Search for the cell housing the specified text and yield its (x, y) center coordinate. 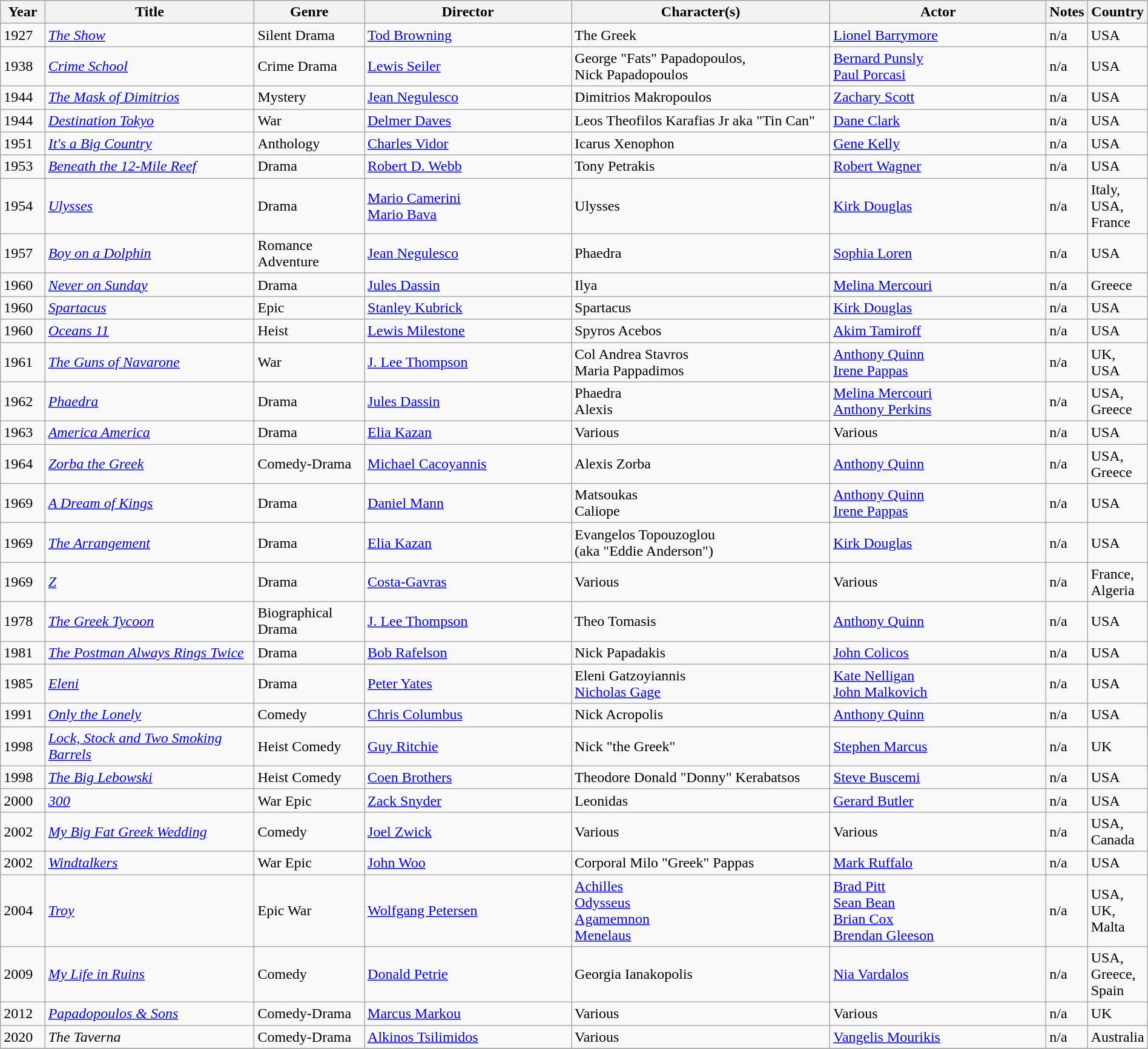
Steve Buscemi (939, 777)
1991 (23, 715)
Evangelos Topouzoglou (aka "Eddie Anderson") (701, 542)
Country (1118, 12)
Spyros Acebos (701, 330)
Theo Tomasis (701, 621)
John Woo (468, 863)
Epic (309, 307)
John Colicos (939, 653)
Papadopoulos & Sons (150, 1014)
Robert Wagner (939, 166)
Mystery (309, 97)
The Big Lebowski (150, 777)
Mario Camerini Mario Bava (468, 206)
Stanley Kubrick (468, 307)
Dane Clark (939, 120)
Ilya (701, 284)
Marcus Markou (468, 1014)
1964 (23, 464)
Boy on a Dolphin (150, 253)
Sophia Loren (939, 253)
Tod Browning (468, 35)
USA, Canada (1118, 832)
Romance Adventure (309, 253)
The Show (150, 35)
Crime Drama (309, 67)
Anthology (309, 143)
The Postman Always Rings Twice (150, 653)
Lewis Milestone (468, 330)
Leonidas (701, 800)
1938 (23, 67)
The Greek (701, 35)
Chris Columbus (468, 715)
UK, USA (1118, 362)
Nia Vardalos (939, 975)
Donald Petrie (468, 975)
Theodore Donald "Donny" Kerabatsos (701, 777)
My Big Fat Greek Wedding (150, 832)
Lock, Stock and Two Smoking Barrels (150, 746)
Corporal Milo "Greek" Pappas (701, 863)
Character(s) (701, 12)
Charles Vidor (468, 143)
Nick "the Greek" (701, 746)
Italy, USA, France (1118, 206)
Director (468, 12)
Bob Rafelson (468, 653)
USA, Greece, Spain (1118, 975)
1957 (23, 253)
The Guns of Navarone (150, 362)
Zack Snyder (468, 800)
Leos Theofilos Karafias Jr aka "Tin Can" (701, 120)
1954 (23, 206)
1961 (23, 362)
Epic War (309, 910)
Gene Kelly (939, 143)
Z (150, 582)
It's a Big Country (150, 143)
Tony Petrakis (701, 166)
The Taverna (150, 1037)
1978 (23, 621)
USA, UK, Malta (1118, 910)
Heist (309, 330)
Phaedra Alexis (701, 402)
The Arrangement (150, 542)
Bernard Punsly Paul Porcasi (939, 67)
France, Algeria (1118, 582)
Zorba the Greek (150, 464)
Michael Cacoyannis (468, 464)
Matsoukas Caliope (701, 504)
Guy Ritchie (468, 746)
Lionel Barrymore (939, 35)
Alkinos Tsilimidos (468, 1037)
1962 (23, 402)
Lewis Seiler (468, 67)
Melina Mercouri Anthony Perkins (939, 402)
Windtalkers (150, 863)
Troy (150, 910)
Daniel Mann (468, 504)
Achilles Odysseus Agamemnon Menelaus (701, 910)
Destination Tokyo (150, 120)
A Dream of Kings (150, 504)
Brad Pitt Sean Bean Brian Cox Brendan Gleeson (939, 910)
Dimitrios Makropoulos (701, 97)
Peter Yates (468, 684)
1981 (23, 653)
Vangelis Mourikis (939, 1037)
The Greek Tycoon (150, 621)
Icarus Xenophon (701, 143)
1953 (23, 166)
Title (150, 12)
Oceans 11 (150, 330)
Never on Sunday (150, 284)
Silent Drama (309, 35)
Eleni (150, 684)
Genre (309, 12)
Georgia Ianakopolis (701, 975)
Gerard Butler (939, 800)
Col Andrea Stavros Maria Pappadimos (701, 362)
2000 (23, 800)
300 (150, 800)
Melina Mercouri (939, 284)
Stephen Marcus (939, 746)
Greece (1118, 284)
Notes (1067, 12)
Nick Papadakis (701, 653)
Alexis Zorba (701, 464)
2020 (23, 1037)
2012 (23, 1014)
Year (23, 12)
Joel Zwick (468, 832)
My Life in Ruins (150, 975)
Beneath the 12-Mile Reef (150, 166)
Only the Lonely (150, 715)
1927 (23, 35)
1985 (23, 684)
America America (150, 433)
Kate Nelligan John Malkovich (939, 684)
The Mask of Dimitrios (150, 97)
Coen Brothers (468, 777)
Delmer Daves (468, 120)
Akim Tamiroff (939, 330)
1963 (23, 433)
Biographical Drama (309, 621)
1951 (23, 143)
Actor (939, 12)
Eleni Gatzoyiannis Nicholas Gage (701, 684)
Crime School (150, 67)
Mark Ruffalo (939, 863)
2009 (23, 975)
2004 (23, 910)
Nick Acropolis (701, 715)
Robert D. Webb (468, 166)
Australia (1118, 1037)
Zachary Scott (939, 97)
Costa-Gavras (468, 582)
George "Fats" Papadopoulos, Nick Papadopoulos (701, 67)
Wolfgang Petersen (468, 910)
